Search for the cell housing the specified text and yield its [x, y] center coordinate. 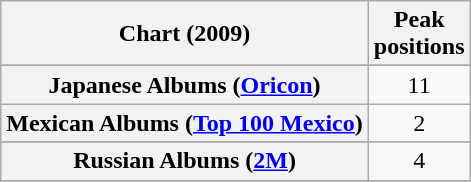
Chart (2009) [185, 34]
Japanese Albums (Oricon) [185, 85]
2 [419, 123]
Mexican Albums (Top 100 Mexico) [185, 123]
4 [419, 161]
Peakpositions [419, 34]
11 [419, 85]
Russian Albums (2M) [185, 161]
